Determine the (x, y) coordinate at the center of the cell enclosing the given text.  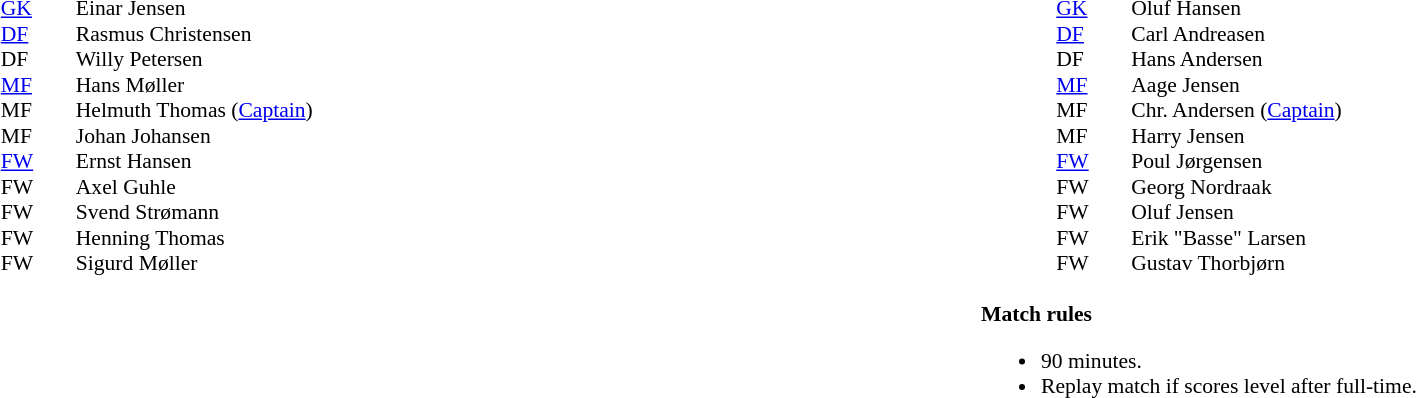
Hans Møller (194, 85)
Carl Andreasen (1236, 34)
Georg Nordraak (1236, 187)
Harry Jensen (1236, 136)
Poul Jørgensen (1236, 161)
Erik "Basse" Larsen (1236, 238)
Axel Guhle (194, 187)
Ernst Hansen (194, 161)
Helmuth Thomas (Captain) (194, 111)
Rasmus Christensen (194, 34)
Willy Petersen (194, 59)
Sigurd Møller (194, 263)
Henning Thomas (194, 238)
Gustav Thorbjørn (1236, 263)
Aage Jensen (1236, 85)
Svend Strømann (194, 213)
Hans Andersen (1236, 59)
Johan Johansen (194, 136)
Oluf Jensen (1236, 213)
Chr. Andersen (Captain) (1236, 111)
